Pinpoint the cell where the given text exists, returning its (x, y) midpoint coordinate. 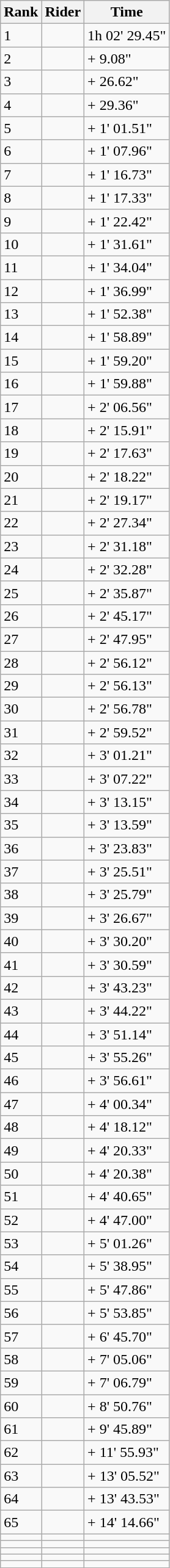
+ 2' 27.34" (127, 523)
+ 9.08" (127, 59)
+ 2' 06.56" (127, 407)
+ 6' 45.70" (127, 1336)
Rider (63, 12)
53 (21, 1243)
+ 4' 00.34" (127, 1104)
+ 3' 26.67" (127, 918)
37 (21, 872)
+ 4' 47.00" (127, 1220)
+ 5' 47.86" (127, 1290)
+ 1' 34.04" (127, 267)
+ 3' 07.22" (127, 779)
+ 4' 20.33" (127, 1151)
+ 2' 56.78" (127, 709)
4 (21, 105)
+ 2' 15.91" (127, 430)
57 (21, 1336)
+ 3' 30.59" (127, 964)
29 (21, 686)
60 (21, 1406)
+ 2' 19.17" (127, 500)
+ 3' 55.26" (127, 1058)
43 (21, 1011)
Time (127, 12)
42 (21, 988)
36 (21, 848)
30 (21, 709)
+ 29.36" (127, 105)
44 (21, 1035)
28 (21, 662)
61 (21, 1429)
27 (21, 639)
20 (21, 477)
+ 3' 01.21" (127, 756)
51 (21, 1197)
18 (21, 430)
+ 3' 13.59" (127, 825)
41 (21, 964)
25 (21, 593)
7 (21, 175)
+ 2' 18.22" (127, 477)
+ 5' 01.26" (127, 1243)
+ 1' 31.61" (127, 244)
+ 2' 17.63" (127, 453)
49 (21, 1151)
+ 2' 45.17" (127, 616)
+ 4' 20.38" (127, 1174)
1h 02' 29.45" (127, 35)
12 (21, 291)
+ 2' 35.87" (127, 593)
62 (21, 1453)
2 (21, 59)
56 (21, 1313)
Rank (21, 12)
13 (21, 314)
+ 1' 22.42" (127, 221)
59 (21, 1382)
5 (21, 128)
+ 5' 53.85" (127, 1313)
+ 1' 59.20" (127, 361)
14 (21, 338)
26 (21, 616)
46 (21, 1081)
+ 14' 14.66" (127, 1522)
+ 3' 30.20" (127, 941)
11 (21, 267)
+ 4' 18.12" (127, 1127)
50 (21, 1174)
+ 2' 32.28" (127, 569)
9 (21, 221)
15 (21, 361)
+ 3' 43.23" (127, 988)
39 (21, 918)
+ 1' 52.38" (127, 314)
38 (21, 895)
55 (21, 1290)
35 (21, 825)
31 (21, 732)
40 (21, 941)
+ 7' 06.79" (127, 1382)
+ 1' 07.96" (127, 151)
+ 3' 56.61" (127, 1081)
+ 1' 58.89" (127, 338)
+ 2' 59.52" (127, 732)
58 (21, 1359)
+ 3' 44.22" (127, 1011)
+ 3' 51.14" (127, 1035)
10 (21, 244)
3 (21, 82)
+ 2' 31.18" (127, 546)
6 (21, 151)
17 (21, 407)
+ 5' 38.95" (127, 1266)
+ 9' 45.89" (127, 1429)
65 (21, 1522)
+ 4' 40.65" (127, 1197)
21 (21, 500)
+ 26.62" (127, 82)
+ 3' 25.51" (127, 872)
1 (21, 35)
22 (21, 523)
+ 1' 01.51" (127, 128)
16 (21, 384)
34 (21, 802)
32 (21, 756)
24 (21, 569)
19 (21, 453)
33 (21, 779)
+ 1' 16.73" (127, 175)
+ 3' 25.79" (127, 895)
+ 8' 50.76" (127, 1406)
52 (21, 1220)
+ 13' 05.52" (127, 1476)
+ 2' 56.12" (127, 662)
63 (21, 1476)
+ 1' 17.33" (127, 198)
64 (21, 1499)
+ 7' 05.06" (127, 1359)
+ 3' 13.15" (127, 802)
48 (21, 1127)
47 (21, 1104)
45 (21, 1058)
54 (21, 1266)
23 (21, 546)
+ 13' 43.53" (127, 1499)
+ 2' 56.13" (127, 686)
8 (21, 198)
+ 1' 36.99" (127, 291)
+ 2' 47.95" (127, 639)
+ 3' 23.83" (127, 848)
+ 1' 59.88" (127, 384)
+ 11' 55.93" (127, 1453)
